Output the [X, Y] coordinate of the center of the cell containing the given text.  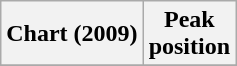
Chart (2009) [72, 34]
Peakposition [189, 34]
